Return (X, Y) of the center of cell containing provided text 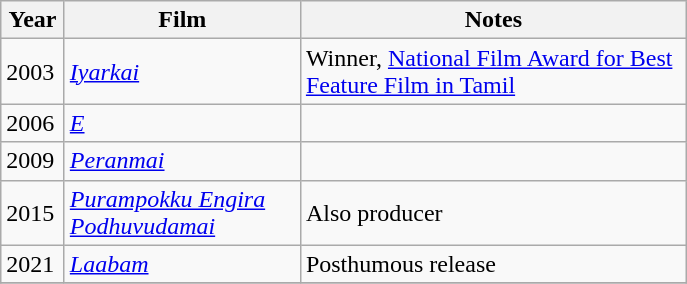
Peranmai (182, 161)
2015 (33, 212)
Film (182, 20)
2021 (33, 264)
Purampokku Engira Podhuvudamai (182, 212)
2006 (33, 123)
E (182, 123)
Year (33, 20)
2009 (33, 161)
Laabam (182, 264)
Notes (493, 20)
Posthumous release (493, 264)
Winner, National Film Award for Best Feature Film in Tamil (493, 72)
Also producer (493, 212)
Iyarkai (182, 72)
2003 (33, 72)
